Return the [X, Y] coordinate for the center point of the cell that contains the specified text.  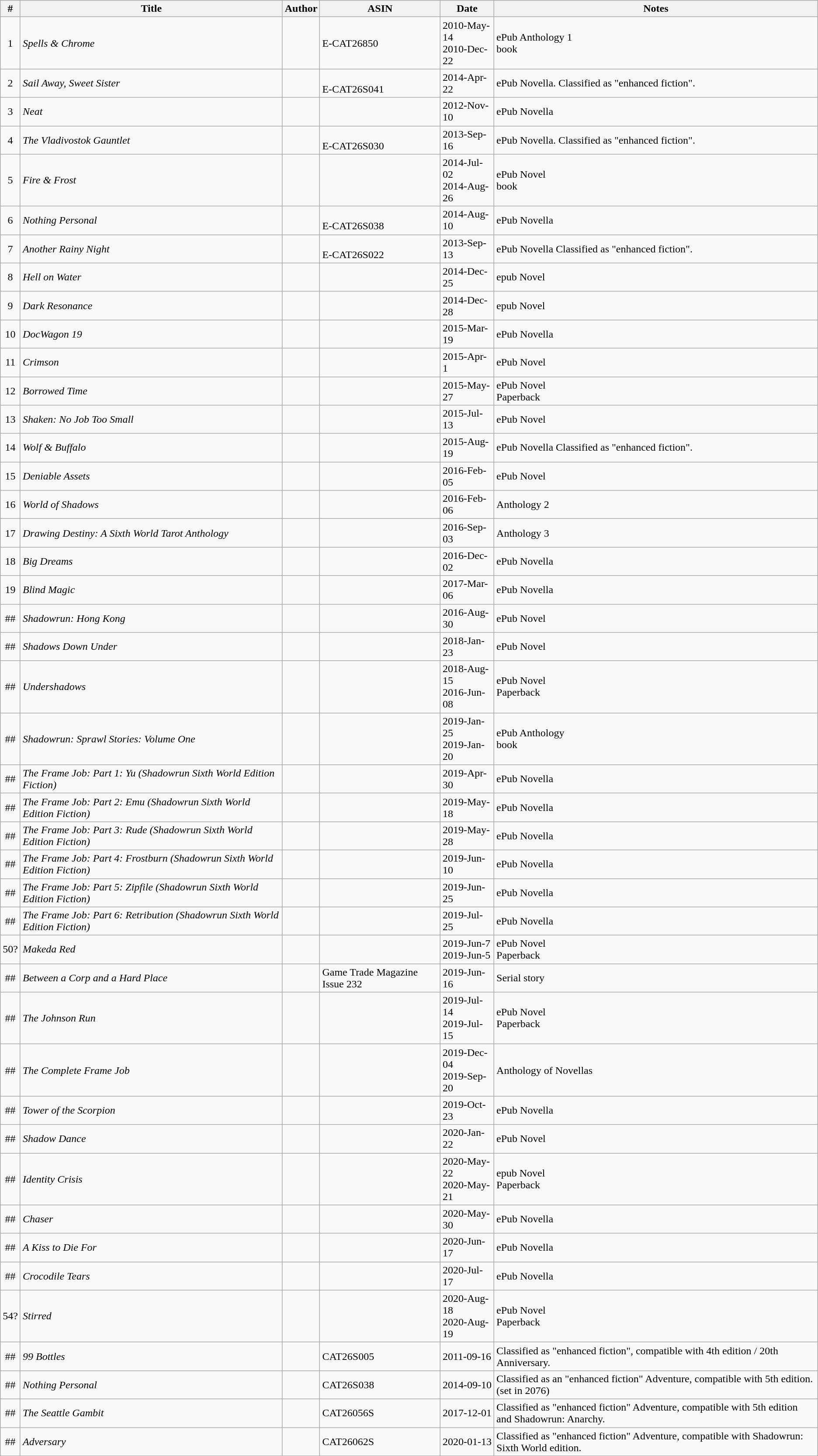
Adversary [151, 1441]
2020-01-13 [467, 1441]
99 Bottles [151, 1356]
ePub Anthology 1book [656, 43]
5 [10, 180]
8 [10, 277]
Borrowed Time [151, 390]
11 [10, 362]
Crimson [151, 362]
19 [10, 590]
Anthology of Novellas [656, 1070]
Shadowrun: Hong Kong [151, 618]
2015-Jul-13 [467, 419]
Makeda Red [151, 949]
The Vladivostok Gauntlet [151, 140]
Big Dreams [151, 562]
2019-May-18 [467, 807]
Spells & Chrome [151, 43]
6 [10, 220]
2019-Jan-252019-Jan-20 [467, 739]
1 [10, 43]
13 [10, 419]
Sail Away, Sweet Sister [151, 83]
Blind Magic [151, 590]
2019-Jun-72019-Jun-5 [467, 949]
Game Trade Magazine Issue 232 [380, 978]
# [10, 9]
Fire & Frost [151, 180]
2012-Nov-10 [467, 112]
2016-Aug-30 [467, 618]
The Frame Job: Part 3: Rude (Shadowrun Sixth World Edition Fiction) [151, 836]
Crocodile Tears [151, 1276]
World of Shadows [151, 505]
CAT26056S [380, 1413]
2020-Jun-17 [467, 1247]
Shaken: No Job Too Small [151, 419]
ASIN [380, 9]
Another Rainy Night [151, 249]
2010-May-142010-Dec-22 [467, 43]
Identity Crisis [151, 1179]
2014-Dec-25 [467, 277]
3 [10, 112]
Shadows Down Under [151, 646]
Title [151, 9]
2019-Jun-25 [467, 893]
2014-Apr-22 [467, 83]
Shadow Dance [151, 1139]
The Frame Job: Part 5: Zipfile (Shadowrun Sixth World Edition Fiction) [151, 893]
2019-Jul-25 [467, 921]
2020-Aug-182020-Aug-19 [467, 1316]
2015-Aug-19 [467, 448]
2019-Dec-042019-Sep-20 [467, 1070]
Classified as "enhanced fiction", compatible with 4th edition / 20th Anniversary. [656, 1356]
ePub Novelbook [656, 180]
2014-Dec-28 [467, 306]
epub NovelPaperback [656, 1179]
2017-Mar-06 [467, 590]
Neat [151, 112]
18 [10, 562]
2019-Jun-16 [467, 978]
Between a Corp and a Hard Place [151, 978]
E-CAT26S022 [380, 249]
2011-09-16 [467, 1356]
2019-Jul-142019-Jul-15 [467, 1018]
DocWagon 19 [151, 334]
Undershadows [151, 687]
Wolf & Buffalo [151, 448]
CAT26S038 [380, 1384]
The Complete Frame Job [151, 1070]
E-CAT26850 [380, 43]
10 [10, 334]
2020-Jan-22 [467, 1139]
A Kiss to Die For [151, 1247]
2016-Feb-06 [467, 505]
2015-May-27 [467, 390]
2 [10, 83]
2014-Jul-022014-Aug-26 [467, 180]
Anthology 2 [656, 505]
Serial story [656, 978]
14 [10, 448]
2020-May-222020-May-21 [467, 1179]
12 [10, 390]
2018-Jan-23 [467, 646]
15 [10, 476]
2015-Apr-1 [467, 362]
Drawing Destiny: A Sixth World Tarot Anthology [151, 533]
ePub Anthologybook [656, 739]
Author [301, 9]
E-CAT26S030 [380, 140]
2019-Oct-23 [467, 1110]
2016-Dec-02 [467, 562]
17 [10, 533]
The Seattle Gambit [151, 1413]
50? [10, 949]
2019-May-28 [467, 836]
Stirred [151, 1316]
The Frame Job: Part 6: Retribution (Shadowrun Sixth World Edition Fiction) [151, 921]
2013-Sep-13 [467, 249]
9 [10, 306]
CAT26062S [380, 1441]
The Frame Job: Part 1: Yu (Shadowrun Sixth World Edition Fiction) [151, 779]
The Frame Job: Part 4: Frostburn (Shadowrun Sixth World Edition Fiction) [151, 864]
Hell on Water [151, 277]
16 [10, 505]
2016-Feb-05 [467, 476]
Classified as "enhanced fiction" Adventure, compatible with 5th edition and Shadowrun: Anarchy. [656, 1413]
The Frame Job: Part 2: Emu (Shadowrun Sixth World Edition Fiction) [151, 807]
2017-12-01 [467, 1413]
Classified as "enhanced fiction" Adventure, compatible with Shadowrun: Sixth World edition. [656, 1441]
Dark Resonance [151, 306]
The Johnson Run [151, 1018]
Anthology 3 [656, 533]
Classified as an "enhanced fiction" Adventure, compatible with 5th edition. (set in 2076) [656, 1384]
4 [10, 140]
E-CAT26S038 [380, 220]
E-CAT26S041 [380, 83]
2019-Jun-10 [467, 864]
CAT26S005 [380, 1356]
7 [10, 249]
2015-Mar-19 [467, 334]
2020-Jul-17 [467, 1276]
54? [10, 1316]
2020-May-30 [467, 1219]
Shadowrun: Sprawl Stories: Volume One [151, 739]
2013-Sep-16 [467, 140]
Tower of the Scorpion [151, 1110]
Date [467, 9]
2019-Apr-30 [467, 779]
Notes [656, 9]
2018-Aug-152016-Jun-08 [467, 687]
Deniable Assets [151, 476]
Chaser [151, 1219]
2016-Sep-03 [467, 533]
2014-09-10 [467, 1384]
2014-Aug-10 [467, 220]
